For the text-containing cell, return its midpoint in (X, Y) coordinate format. 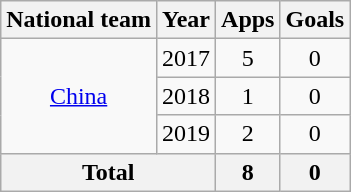
Goals (315, 20)
1 (248, 96)
2017 (186, 58)
2018 (186, 96)
5 (248, 58)
8 (248, 172)
National team (79, 20)
2 (248, 134)
Apps (248, 20)
2019 (186, 134)
China (79, 96)
Year (186, 20)
Total (108, 172)
